Determine the (x, y) coordinate at the center of the cell enclosing the given text.  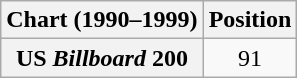
Position (250, 20)
Chart (1990–1999) (102, 20)
US Billboard 200 (102, 58)
91 (250, 58)
